For the text-containing cell, return its midpoint in [x, y] coordinate format. 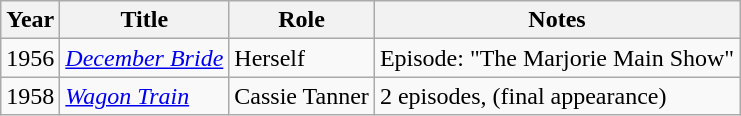
Year [30, 20]
Notes [556, 20]
Cassie Tanner [302, 96]
Title [144, 20]
Wagon Train [144, 96]
December Bride [144, 58]
Herself [302, 58]
Role [302, 20]
1956 [30, 58]
1958 [30, 96]
2 episodes, (final appearance) [556, 96]
Episode: "The Marjorie Main Show" [556, 58]
